Scan for the cell matching the given text and deliver its [x, y] coordinate at center. 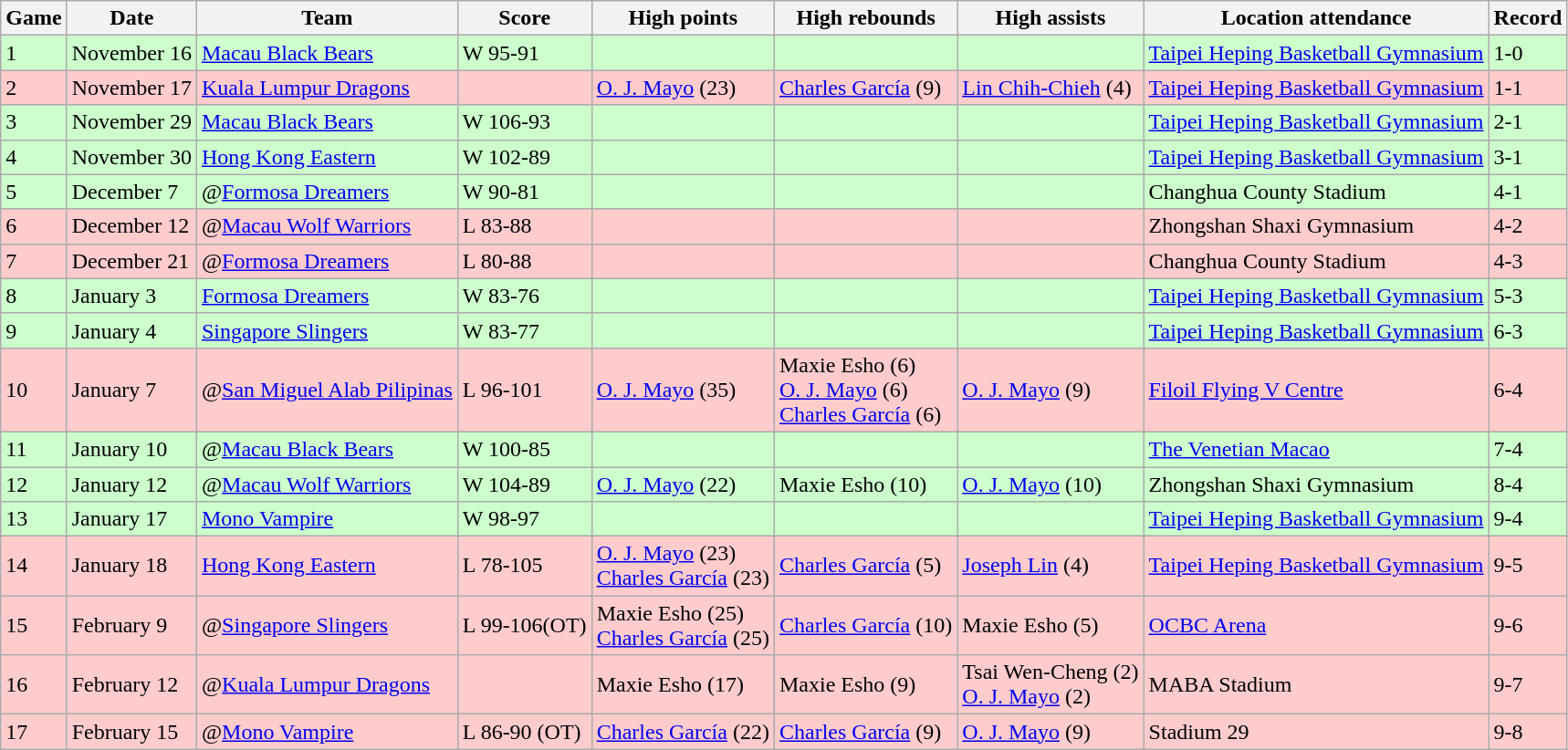
Score [524, 18]
9-8 [1528, 732]
Date [131, 18]
W 104-89 [524, 484]
O. J. Mayo (35) [683, 390]
9-5 [1528, 566]
December 7 [131, 192]
@Singapore Slingers [327, 626]
W 90-81 [524, 192]
January 10 [131, 449]
January 18 [131, 566]
L 86-90 (OT) [524, 732]
O. J. Mayo (10) [1051, 484]
High points [683, 18]
@Macau Black Bears [327, 449]
January 17 [131, 519]
5 [34, 192]
Formosa Dreamers [327, 296]
L 78-105 [524, 566]
Charles García (22) [683, 732]
Charles García (5) [865, 566]
W 102-89 [524, 157]
W 95-91 [524, 53]
L 99-106(OT) [524, 626]
February 12 [131, 684]
10 [34, 390]
3 [34, 122]
Lin Chih-Chieh (4) [1051, 88]
4-2 [1528, 226]
2-1 [1528, 122]
9 [34, 330]
MABA Stadium [1316, 684]
W 98-97 [524, 519]
High assists [1051, 18]
Kuala Lumpur Dragons [327, 88]
January 7 [131, 390]
The Venetian Macao [1316, 449]
Location attendance [1316, 18]
W 83-76 [524, 296]
9-4 [1528, 519]
3-1 [1528, 157]
4 [34, 157]
@Mono Vampire [327, 732]
4-3 [1528, 261]
1-1 [1528, 88]
W 83-77 [524, 330]
February 9 [131, 626]
December 21 [131, 261]
November 17 [131, 88]
16 [34, 684]
7-4 [1528, 449]
1-0 [1528, 53]
Filoil Flying V Centre [1316, 390]
@San Miguel Alab Pilipinas [327, 390]
4-1 [1528, 192]
Maxie Esho (10) [865, 484]
November 30 [131, 157]
Maxie Esho (9) [865, 684]
2 [34, 88]
January 3 [131, 296]
December 12 [131, 226]
8 [34, 296]
15 [34, 626]
5-3 [1528, 296]
6 [34, 226]
6-3 [1528, 330]
Maxie Esho (5) [1051, 626]
13 [34, 519]
14 [34, 566]
L 96-101 [524, 390]
8-4 [1528, 484]
Record [1528, 18]
Game [34, 18]
Singapore Slingers [327, 330]
Tsai Wen-Cheng (2)O. J. Mayo (2) [1051, 684]
November 29 [131, 122]
Team [327, 18]
17 [34, 732]
L 80-88 [524, 261]
12 [34, 484]
February 15 [131, 732]
O. J. Mayo (23) [683, 88]
6-4 [1528, 390]
O. J. Mayo (22) [683, 484]
Maxie Esho (17) [683, 684]
Maxie Esho (6)O. J. Mayo (6)Charles García (6) [865, 390]
9-7 [1528, 684]
OCBC Arena [1316, 626]
9-6 [1528, 626]
Joseph Lin (4) [1051, 566]
W 100-85 [524, 449]
L 83-88 [524, 226]
January 12 [131, 484]
@Kuala Lumpur Dragons [327, 684]
1 [34, 53]
Stadium 29 [1316, 732]
Charles García (10) [865, 626]
Maxie Esho (25)Charles García (25) [683, 626]
11 [34, 449]
W 106-93 [524, 122]
O. J. Mayo (23)Charles García (23) [683, 566]
High rebounds [865, 18]
November 16 [131, 53]
January 4 [131, 330]
7 [34, 261]
Mono Vampire [327, 519]
